For the text-containing cell, return its midpoint in [x, y] coordinate format. 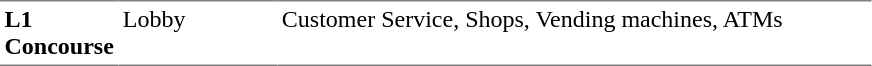
Customer Service, Shops, Vending machines, ATMs [574, 33]
L1Concourse [59, 33]
Lobby [198, 33]
